Detect which cell encompasses the target text, then output its [x, y] center coordinate. 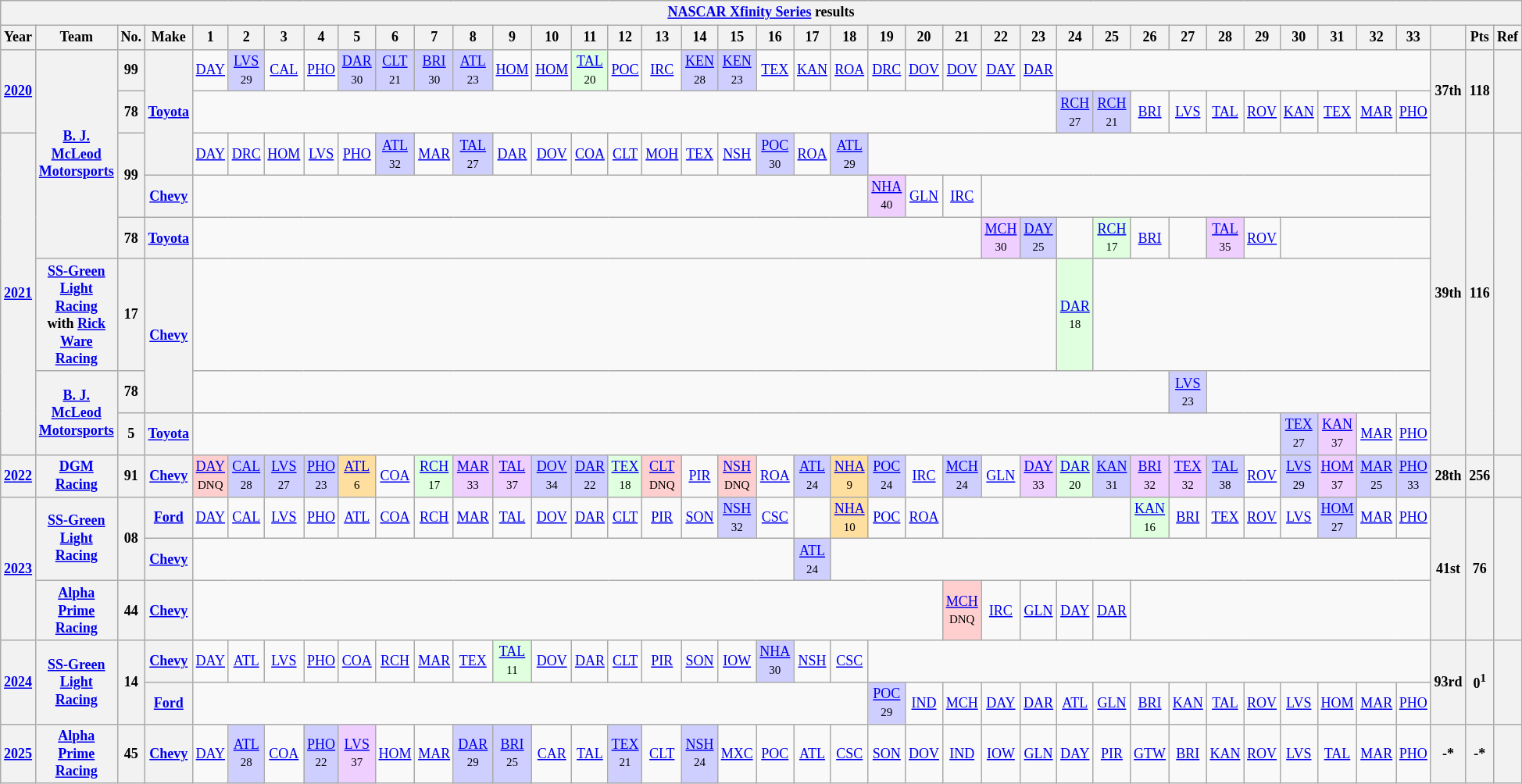
LVS27 [284, 476]
21 [962, 37]
27 [1188, 37]
RCH27 [1075, 112]
16 [775, 37]
TEX32 [1188, 476]
93rd [1449, 682]
DAYDNQ [210, 476]
6 [395, 37]
2022 [19, 476]
39th [1449, 294]
2025 [19, 754]
23 [1039, 37]
TAL11 [513, 661]
08 [131, 539]
MCH30 [1001, 238]
31 [1338, 37]
TAL27 [473, 154]
4 [322, 37]
MAR33 [473, 476]
45 [131, 754]
41st [1449, 568]
DGM Racing [77, 476]
8 [473, 37]
28 [1225, 37]
11 [591, 37]
NSH24 [700, 754]
NSHDNQ [737, 476]
7 [434, 37]
CLTDNQ [663, 476]
01 [1480, 682]
RCH21 [1112, 112]
LVS23 [1188, 392]
MCHDNQ [962, 610]
MXC [737, 754]
24 [1075, 37]
KEN23 [737, 70]
28th [1449, 476]
KEN28 [700, 70]
KAN37 [1338, 434]
Make [169, 37]
NHA40 [887, 196]
18 [849, 37]
ATL29 [849, 154]
DAR29 [473, 754]
LVS37 [356, 754]
2024 [19, 682]
TEX21 [625, 754]
DAY33 [1039, 476]
44 [131, 610]
TAL35 [1225, 238]
CAL28 [246, 476]
BRI25 [513, 754]
20 [924, 37]
12 [625, 37]
DAR18 [1075, 315]
TEX18 [625, 476]
Team [77, 37]
ATL23 [473, 70]
HOM37 [1338, 476]
10 [552, 37]
NHA30 [775, 661]
33 [1414, 37]
KAN31 [1112, 476]
POC29 [887, 703]
15 [737, 37]
2021 [19, 294]
TEX27 [1299, 434]
NSH32 [737, 518]
POC24 [887, 476]
1 [210, 37]
13 [663, 37]
NHA10 [849, 518]
TAL20 [591, 70]
91 [131, 476]
2 [246, 37]
GTW [1150, 754]
DAR22 [591, 476]
25 [1112, 37]
PHO23 [322, 476]
9 [513, 37]
DAY25 [1039, 238]
29 [1263, 37]
Ref [1508, 37]
HOM27 [1338, 518]
CLT21 [395, 70]
2023 [19, 568]
NHA9 [849, 476]
TAL37 [513, 476]
22 [1001, 37]
MCH24 [962, 476]
CAR [552, 754]
37th [1449, 91]
30 [1299, 37]
DAR30 [356, 70]
DOV34 [552, 476]
DAR20 [1075, 476]
TAL38 [1225, 476]
ATL32 [395, 154]
PHO33 [1414, 476]
32 [1377, 37]
KAN16 [1150, 518]
No. [131, 37]
BRI30 [434, 70]
Pts [1480, 37]
PHO22 [322, 754]
2020 [19, 91]
MCH [962, 703]
Year [19, 37]
POC30 [775, 154]
256 [1480, 476]
26 [1150, 37]
SS-Green Light Racing with Rick Ware Racing [77, 315]
19 [887, 37]
MAR25 [1377, 476]
ATL6 [356, 476]
116 [1480, 294]
3 [284, 37]
76 [1480, 568]
BRI32 [1150, 476]
118 [1480, 91]
ATL28 [246, 754]
MOH [663, 154]
NASCAR Xfinity Series results [761, 12]
